Return the (x, y) coordinate for the center point of the cell that contains the specified text.  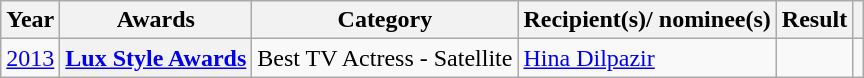
Awards (156, 20)
2013 (30, 58)
Result (814, 20)
Lux Style Awards (156, 58)
Hina Dilpazir (647, 58)
Best TV Actress - Satellite (385, 58)
Category (385, 20)
Recipient(s)/ nominee(s) (647, 20)
Year (30, 20)
